Return the [X, Y] coordinate for the center point of the cell that contains the specified text.  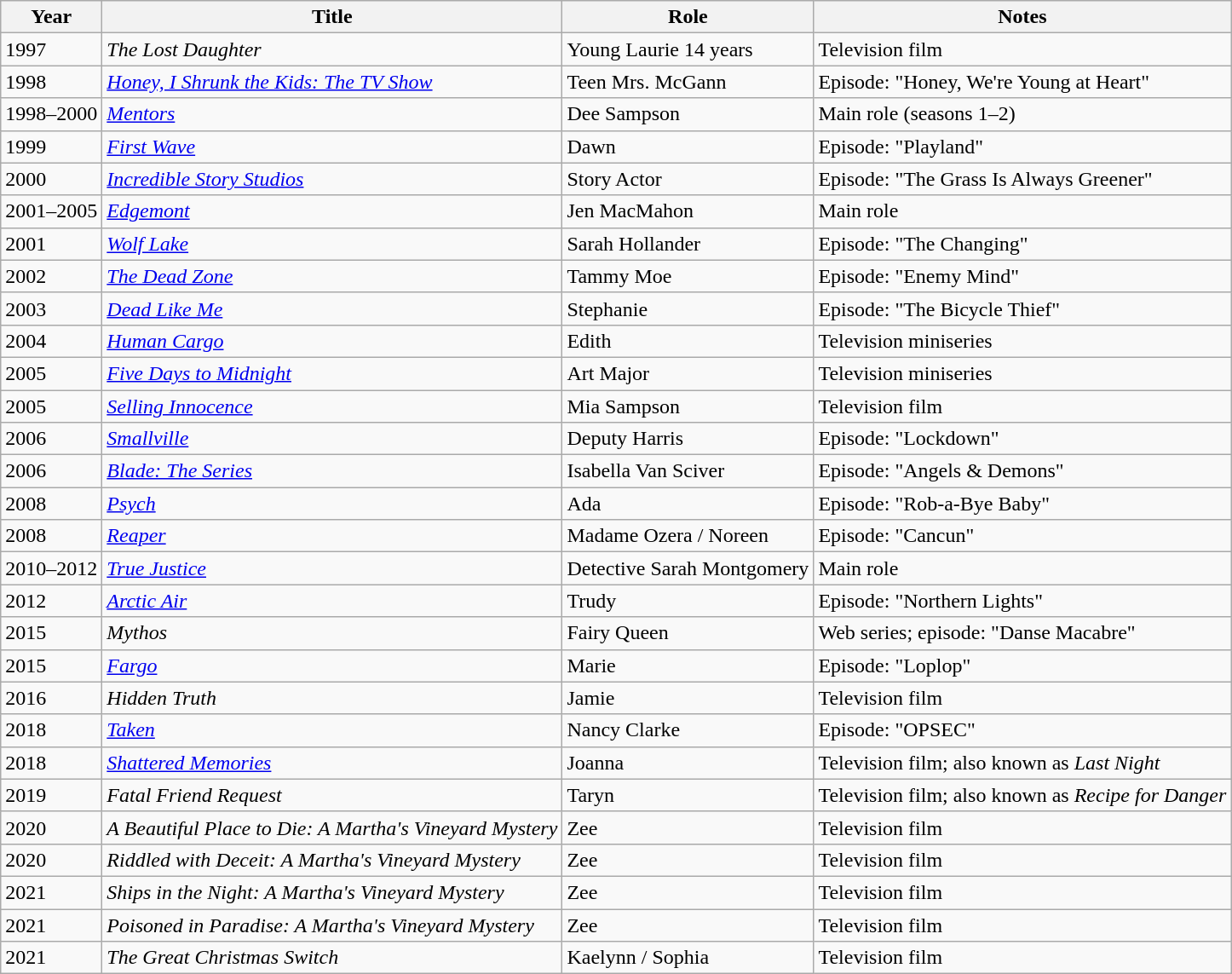
Edgemont [332, 211]
2012 [51, 601]
Human Cargo [332, 341]
Television film; also known as Recipe for Danger [1022, 795]
Trudy [688, 601]
Mentors [332, 114]
Episode: "Lockdown" [1022, 439]
Marie [688, 666]
Detective Sarah Montgomery [688, 568]
Dawn [688, 147]
Incredible Story Studios [332, 179]
Taryn [688, 795]
Stephanie [688, 308]
Riddled with Deceit: A Martha's Vineyard Mystery [332, 860]
Fatal Friend Request [332, 795]
The Great Christmas Switch [332, 958]
Fargo [332, 666]
Television film; also known as Last Night [1022, 763]
Teen Mrs. McGann [688, 82]
Smallville [332, 439]
Five Days to Midnight [332, 373]
True Justice [332, 568]
Wolf Lake [332, 244]
2000 [51, 179]
Episode: "The Changing" [1022, 244]
The Lost Daughter [332, 49]
Episode: "Honey, We're Young at Heart" [1022, 82]
Honey, I Shrunk the Kids: The TV Show [332, 82]
2001 [51, 244]
Arctic Air [332, 601]
Hidden Truth [332, 698]
Deputy Harris [688, 439]
Episode: "The Bicycle Thief" [1022, 308]
Main role (seasons 1–2) [1022, 114]
1998 [51, 82]
Role [688, 17]
2001–2005 [51, 211]
Mythos [332, 633]
2002 [51, 276]
Reaper [332, 536]
Jamie [688, 698]
Taken [332, 730]
Joanna [688, 763]
Story Actor [688, 179]
Sarah Hollander [688, 244]
Shattered Memories [332, 763]
2019 [51, 795]
Episode: "Cancun" [1022, 536]
Episode: "OPSEC" [1022, 730]
Fairy Queen [688, 633]
Young Laurie 14 years [688, 49]
Madame Ozera / Noreen [688, 536]
Web series; episode: "Danse Macabre" [1022, 633]
The Dead Zone [332, 276]
Poisoned in Paradise: A Martha's Vineyard Mystery [332, 925]
Episode: "Angels & Demons" [1022, 471]
Episode: "The Grass Is Always Greener" [1022, 179]
Episode: "Rob-a-Bye Baby" [1022, 504]
1997 [51, 49]
Episode: "Playland" [1022, 147]
Episode: "Loplop" [1022, 666]
Selling Innocence [332, 406]
Kaelynn / Sophia [688, 958]
1999 [51, 147]
2016 [51, 698]
Psych [332, 504]
Dead Like Me [332, 308]
Edith [688, 341]
First Wave [332, 147]
Ada [688, 504]
2004 [51, 341]
Art Major [688, 373]
2003 [51, 308]
Blade: The Series [332, 471]
Title [332, 17]
A Beautiful Place to Die: A Martha's Vineyard Mystery [332, 827]
Isabella Van Sciver [688, 471]
Jen MacMahon [688, 211]
Nancy Clarke [688, 730]
Tammy Moe [688, 276]
Mia Sampson [688, 406]
Dee Sampson [688, 114]
Year [51, 17]
Episode: "Enemy Mind" [1022, 276]
2010–2012 [51, 568]
Notes [1022, 17]
Ships in the Night: A Martha's Vineyard Mystery [332, 892]
Episode: "Northern Lights" [1022, 601]
1998–2000 [51, 114]
